Output the [X, Y] coordinate of the center of the cell containing the given text.  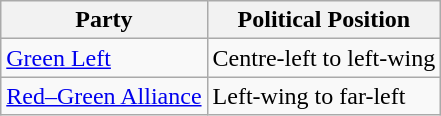
Red–Green Alliance [104, 96]
Centre-left to left-wing [324, 58]
Green Left [104, 58]
Left-wing to far-left [324, 96]
Political Position [324, 20]
Party [104, 20]
